Determine the [X, Y] coordinate at the center of the cell enclosing the given text.  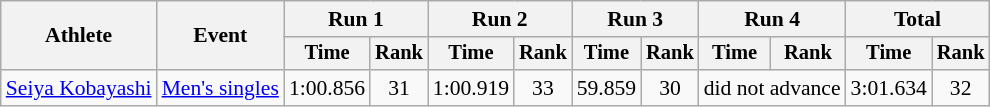
30 [670, 88]
59.859 [606, 88]
Run 1 [356, 19]
Run 2 [500, 19]
Run 4 [772, 19]
Run 3 [636, 19]
Seiya Kobayashi [79, 88]
Athlete [79, 36]
1:00.856 [327, 88]
Event [220, 36]
33 [543, 88]
did not advance [772, 88]
31 [399, 88]
1:00.919 [471, 88]
3:01.634 [889, 88]
32 [961, 88]
Total [918, 19]
Men's singles [220, 88]
